Identify which cell holds the provided text, then report its [x, y] central coordinate. 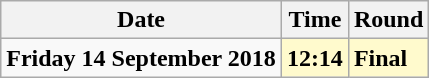
12:14 [314, 58]
Time [314, 20]
Friday 14 September 2018 [142, 58]
Round [388, 20]
Final [388, 58]
Date [142, 20]
